Provide the (X, Y) coordinate of the cell's center where the given text is located.  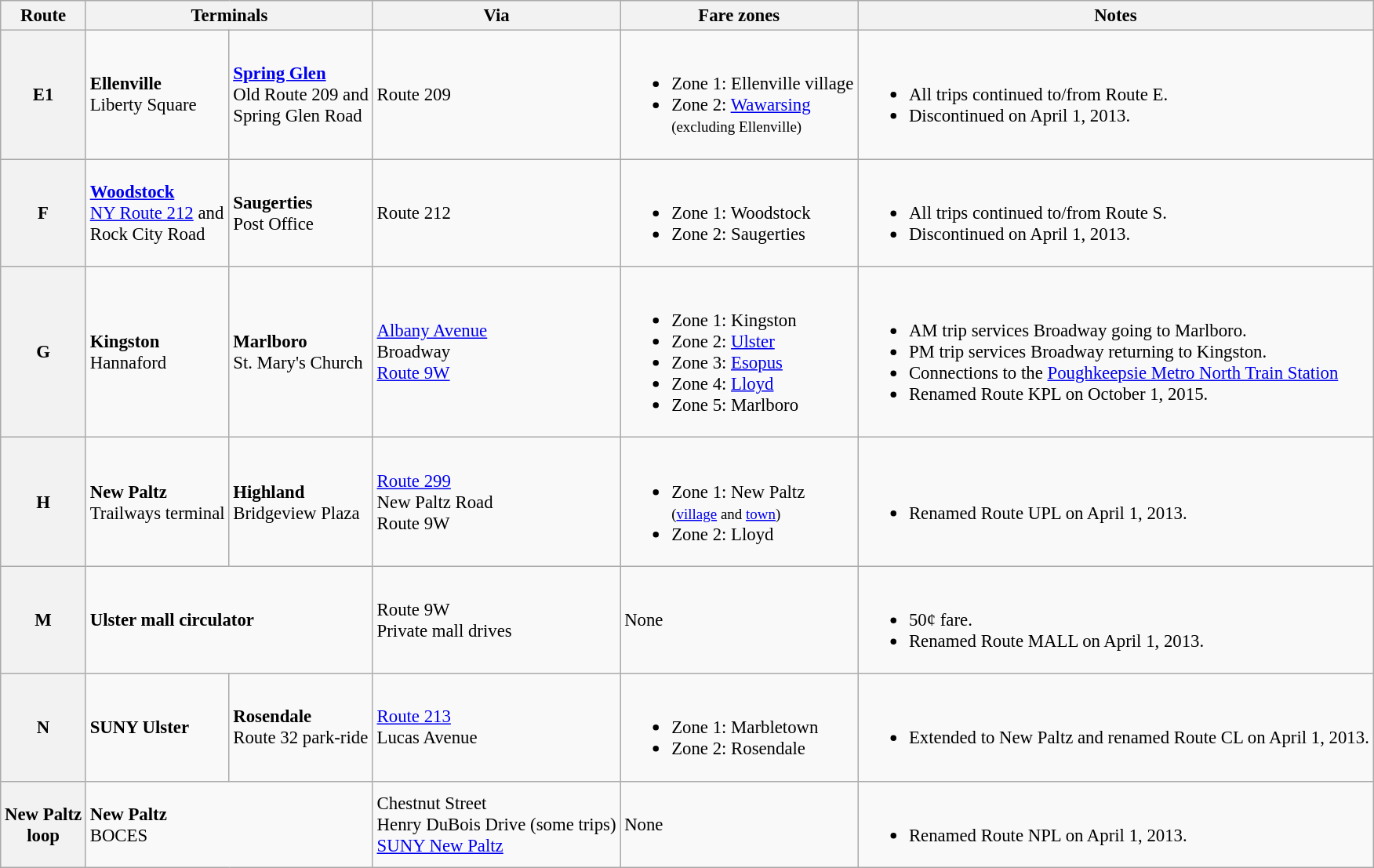
Spring GlenOld Route 209 andSpring Glen Road (301, 95)
HighlandBridgeview Plaza (301, 502)
Zone 1: MarbletownZone 2: Rosendale (739, 728)
Albany AvenueBroadwayRoute 9W (496, 352)
Fare zones (739, 16)
RosendaleRoute 32 park-ride (301, 728)
E1 (44, 95)
Ulster mall circulator (229, 619)
Zone 1: New Paltz(village and town)Zone 2: Lloyd (739, 502)
Route 209 (496, 95)
New Paltzloop (44, 824)
Terminals (229, 16)
N (44, 728)
SUNY Ulster (157, 728)
Route 299New Paltz RoadRoute 9W (496, 502)
H (44, 502)
Zone 1: Ellenville villageZone 2: Wawarsing(excluding Ellenville) (739, 95)
Route 213Lucas Avenue (496, 728)
Route 9WPrivate mall drives (496, 619)
F (44, 213)
Route 212 (496, 213)
New PaltzTrailways terminal (157, 502)
Route (44, 16)
Via (496, 16)
Extended to New Paltz and renamed Route CL on April 1, 2013. (1116, 728)
Renamed Route NPL on April 1, 2013. (1116, 824)
SaugertiesPost Office (301, 213)
WoodstockNY Route 212 andRock City Road (157, 213)
Zone 1: WoodstockZone 2: Saugerties (739, 213)
G (44, 352)
KingstonHannaford (157, 352)
Notes (1116, 16)
Chestnut StreetHenry DuBois Drive (some trips)SUNY New Paltz (496, 824)
Zone 1: KingstonZone 2: UlsterZone 3: EsopusZone 4: LloydZone 5: Marlboro (739, 352)
Renamed Route UPL on April 1, 2013. (1116, 502)
MarlboroSt. Mary's Church (301, 352)
New PaltzBOCES (229, 824)
50¢ fare.Renamed Route MALL on April 1, 2013. (1116, 619)
All trips continued to/from Route S.Discontinued on April 1, 2013. (1116, 213)
M (44, 619)
All trips continued to/from Route E.Discontinued on April 1, 2013. (1116, 95)
EllenvilleLiberty Square (157, 95)
